Find where the given text appears and provide that cell's center as [X, Y] coordinate. 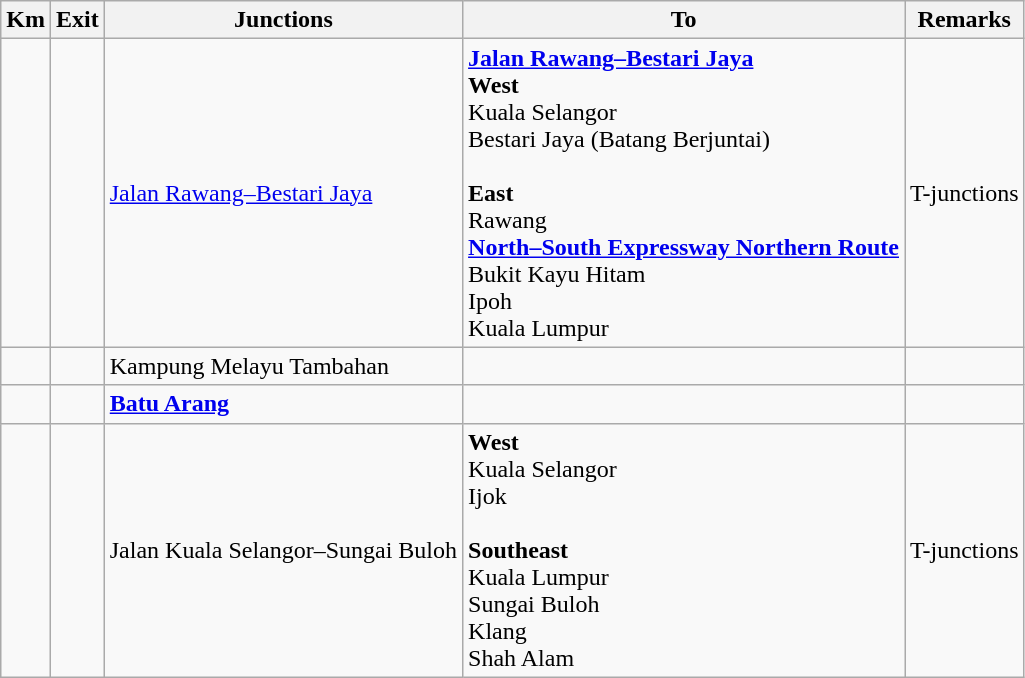
To [684, 20]
West Kuala Selangor IjokSoutheast Kuala Lumpur Sungai Buloh Klang Shah Alam [684, 550]
Jalan Kuala Selangor–Sungai Buloh [283, 550]
Km [26, 20]
Exit [77, 20]
Jalan Rawang–Bestari Jaya [283, 193]
Kampung Melayu Tambahan [283, 366]
Junctions [283, 20]
Batu Arang [283, 404]
Remarks [965, 20]
